Find where the given text appears and provide that cell's center as (X, Y) coordinate. 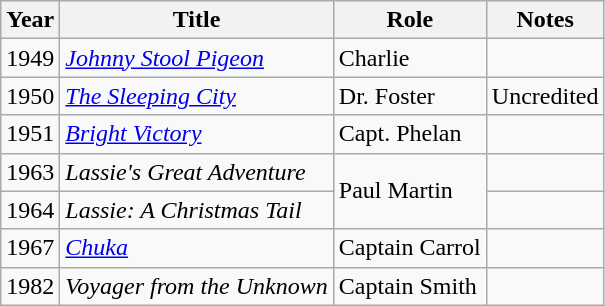
Charlie (410, 58)
1964 (30, 210)
Voyager from the Unknown (196, 286)
Captain Smith (410, 286)
The Sleeping City (196, 96)
1949 (30, 58)
1950 (30, 96)
Role (410, 20)
Lassie's Great Adventure (196, 172)
Johnny Stool Pigeon (196, 58)
Capt. Phelan (410, 134)
Lassie: A Christmas Tail (196, 210)
1967 (30, 248)
Dr. Foster (410, 96)
1963 (30, 172)
Uncredited (545, 96)
Year (30, 20)
Notes (545, 20)
Chuka (196, 248)
Title (196, 20)
Captain Carrol (410, 248)
Paul Martin (410, 191)
1951 (30, 134)
Bright Victory (196, 134)
1982 (30, 286)
